Extract the (x, y) coordinate from the center of the cell holding the provided text.  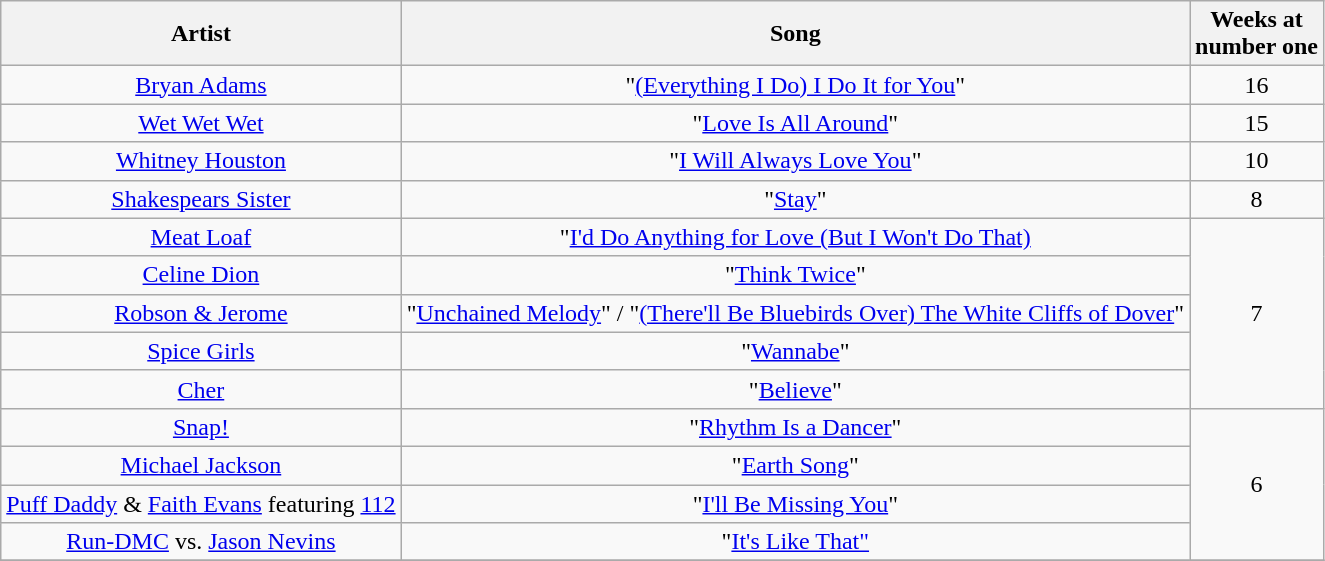
Spice Girls (201, 351)
Puff Daddy & Faith Evans featuring 112 (201, 503)
Michael Jackson (201, 465)
16 (1257, 85)
"Unchained Melody" / "(There'll Be Bluebirds Over) The White Cliffs of Dover" (795, 313)
Bryan Adams (201, 85)
"Stay" (795, 199)
"It's Like That" (795, 542)
Snap! (201, 427)
"I Will Always Love You" (795, 161)
Cher (201, 389)
Song (795, 34)
"Wannabe" (795, 351)
Meat Loaf (201, 237)
Celine Dion (201, 275)
Weeks atnumber one (1257, 34)
10 (1257, 161)
Run-DMC vs. Jason Nevins (201, 542)
"Think Twice" (795, 275)
"Believe" (795, 389)
"Earth Song" (795, 465)
7 (1257, 313)
6 (1257, 484)
"Love Is All Around" (795, 123)
Robson & Jerome (201, 313)
15 (1257, 123)
Shakespears Sister (201, 199)
Whitney Houston (201, 161)
8 (1257, 199)
"I'll Be Missing You" (795, 503)
"Rhythm Is a Dancer" (795, 427)
"I'd Do Anything for Love (But I Won't Do That) (795, 237)
Artist (201, 34)
Wet Wet Wet (201, 123)
"(Everything I Do) I Do It for You" (795, 85)
